For the text-containing cell, return its midpoint in (x, y) coordinate format. 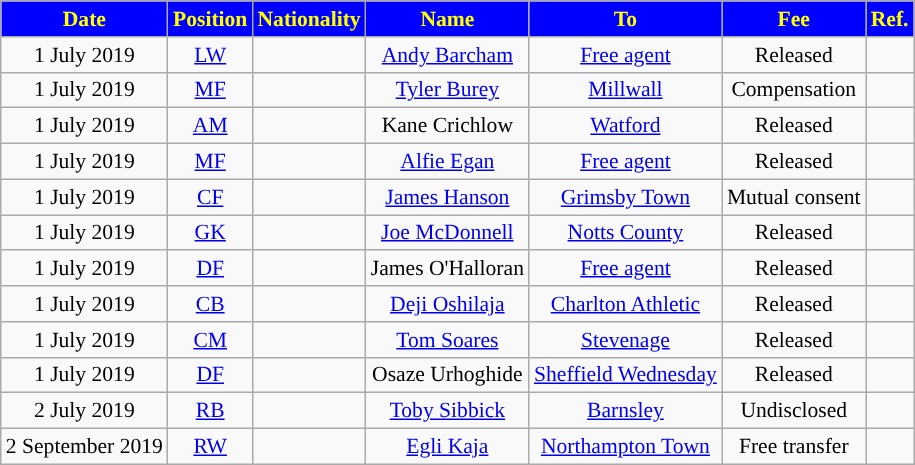
Barnsley (626, 411)
To (626, 19)
Mutual consent (794, 197)
Toby Sibbick (448, 411)
Position (210, 19)
CB (210, 304)
Notts County (626, 233)
AM (210, 126)
GK (210, 233)
Tom Soares (448, 340)
Joe McDonnell (448, 233)
RB (210, 411)
Charlton Athletic (626, 304)
Fee (794, 19)
Egli Kaja (448, 447)
Compensation (794, 90)
Deji Oshilaja (448, 304)
Northampton Town (626, 447)
Stevenage (626, 340)
RW (210, 447)
Grimsby Town (626, 197)
James O'Halloran (448, 269)
Ref. (890, 19)
Watford (626, 126)
Tyler Burey (448, 90)
Millwall (626, 90)
CF (210, 197)
LW (210, 55)
Free transfer (794, 447)
Nationality (308, 19)
Undisclosed (794, 411)
2 July 2019 (84, 411)
Kane Crichlow (448, 126)
Sheffield Wednesday (626, 375)
Andy Barcham (448, 55)
James Hanson (448, 197)
CM (210, 340)
Date (84, 19)
Name (448, 19)
2 September 2019 (84, 447)
Osaze Urhoghide (448, 375)
Alfie Egan (448, 162)
